Extract the [X, Y] coordinate from the center of the cell holding the provided text.  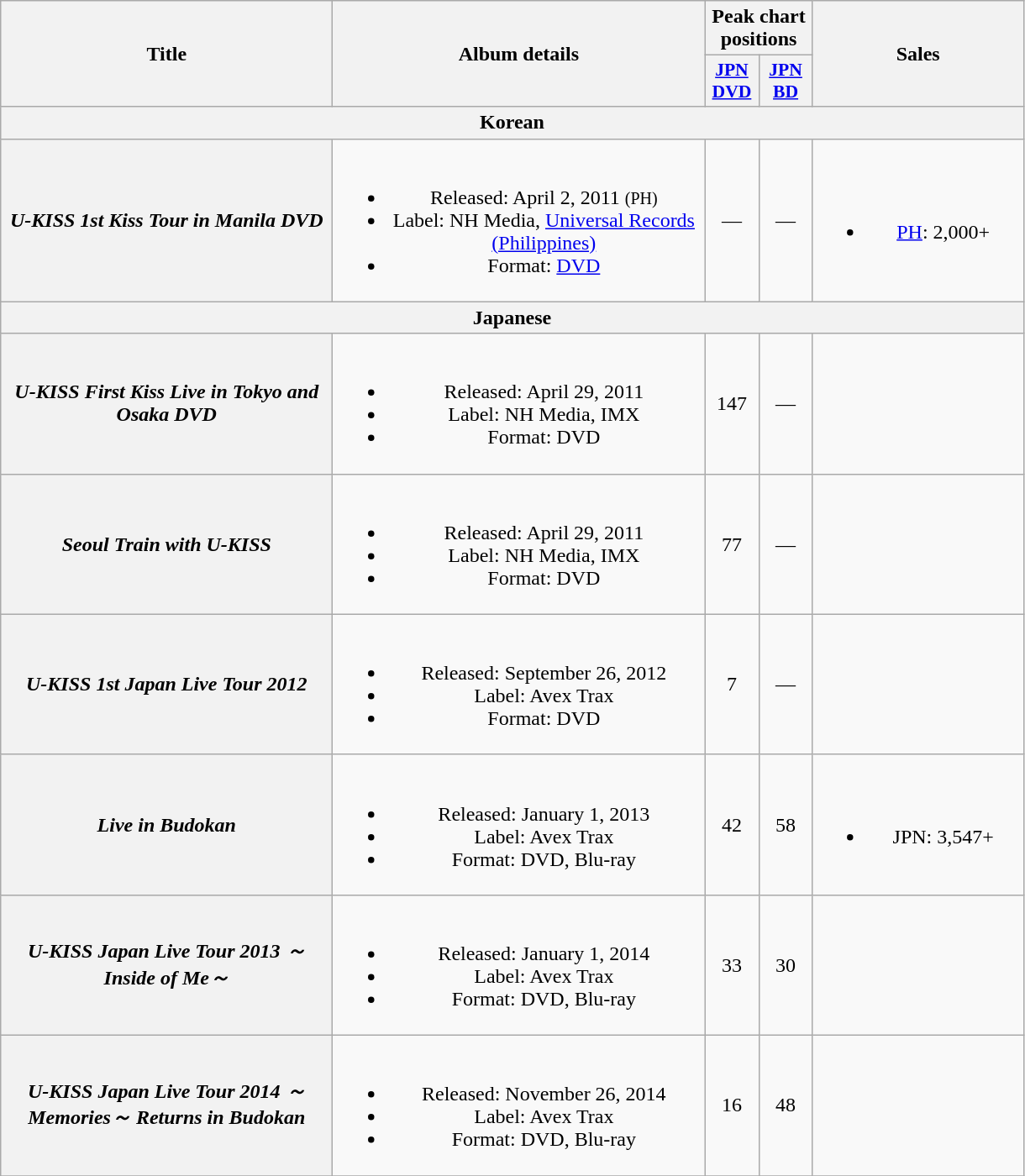
Album details [519, 54]
U-KISS 1st Japan Live Tour 2012 [166, 684]
7 [732, 684]
Live in Budokan [166, 825]
Released: April 2, 2011 (PH)Label: NH Media, Universal Records (Philippines)Format: DVD [519, 220]
Korean [512, 123]
16 [732, 1105]
147 [732, 403]
Peak chart positions [759, 29]
U-KISS 1st Kiss Tour in Manila DVD [166, 220]
Sales [917, 54]
JPNBD [786, 81]
30 [786, 964]
48 [786, 1105]
Released: January 1, 2014Label: Avex TraxFormat: DVD, Blu-ray [519, 964]
77 [732, 544]
Japanese [512, 318]
Released: January 1, 2013Label: Avex TraxFormat: DVD, Blu-ray [519, 825]
JPN: 3,547+ [917, 825]
33 [732, 964]
U-KISS First Kiss Live in Tokyo and Osaka DVD [166, 403]
PH: 2,000+ [917, 220]
58 [786, 825]
JPNDVD [732, 81]
U-KISS Japan Live Tour 2013 ～Inside of Me～ [166, 964]
Title [166, 54]
Released: November 26, 2014Label: Avex TraxFormat: DVD, Blu-ray [519, 1105]
U-KISS Japan Live Tour 2014 ～Memories～ Returns in Budokan [166, 1105]
Released: September 26, 2012Label: Avex TraxFormat: DVD [519, 684]
Seoul Train with U-KISS [166, 544]
42 [732, 825]
